Determine the (x, y) coordinate at the center of the cell enclosing the given text.  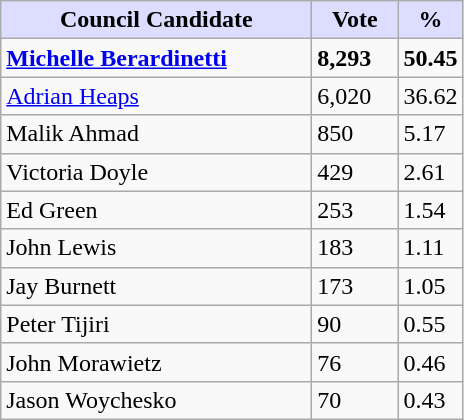
John Morawietz (156, 362)
76 (355, 362)
Jason Woychesko (156, 400)
Vote (355, 20)
1.05 (430, 286)
0.55 (430, 324)
429 (355, 172)
173 (355, 286)
2.61 (430, 172)
5.17 (430, 134)
183 (355, 248)
John Lewis (156, 248)
50.45 (430, 58)
70 (355, 400)
Michelle Berardinetti (156, 58)
Council Candidate (156, 20)
6,020 (355, 96)
90 (355, 324)
850 (355, 134)
0.43 (430, 400)
0.46 (430, 362)
Malik Ahmad (156, 134)
Jay Burnett (156, 286)
% (430, 20)
253 (355, 210)
Victoria Doyle (156, 172)
1.54 (430, 210)
Adrian Heaps (156, 96)
Peter Tijiri (156, 324)
1.11 (430, 248)
8,293 (355, 58)
36.62 (430, 96)
Ed Green (156, 210)
